Scan for the cell matching the given text and deliver its (X, Y) coordinate at center. 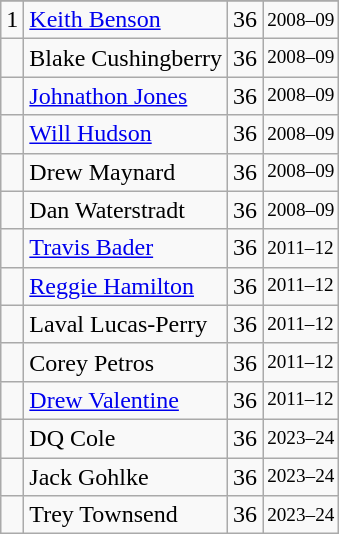
Travis Bader (126, 248)
Trey Townsend (126, 515)
Will Hudson (126, 134)
1 (12, 20)
Reggie Hamilton (126, 286)
Johnathon Jones (126, 96)
Laval Lucas-Perry (126, 324)
Drew Valentine (126, 400)
Corey Petros (126, 362)
Dan Waterstradt (126, 210)
Jack Gohlke (126, 477)
Drew Maynard (126, 172)
Blake Cushingberry (126, 58)
Keith Benson (126, 20)
DQ Cole (126, 438)
